Pinpoint the cell where the given text exists, returning its (x, y) midpoint coordinate. 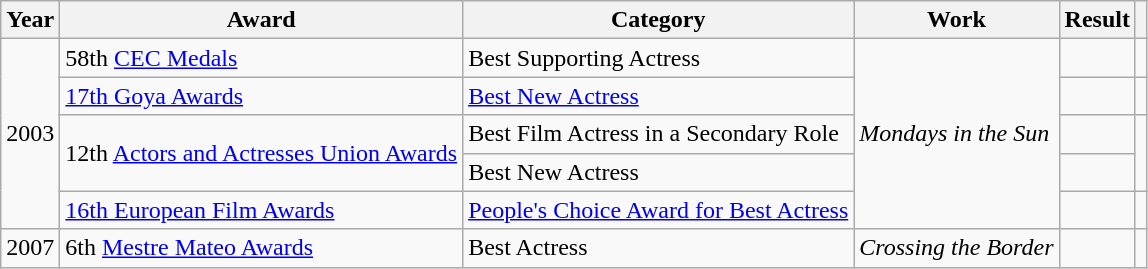
Best Actress (658, 248)
Best Film Actress in a Secondary Role (658, 134)
Award (262, 20)
Category (658, 20)
People's Choice Award for Best Actress (658, 210)
Best Supporting Actress (658, 58)
2007 (30, 248)
17th Goya Awards (262, 96)
Mondays in the Sun (956, 134)
Year (30, 20)
58th CEC Medals (262, 58)
2003 (30, 134)
Result (1097, 20)
12th Actors and Actresses Union Awards (262, 153)
16th European Film Awards (262, 210)
6th Mestre Mateo Awards (262, 248)
Work (956, 20)
Crossing the Border (956, 248)
